Identify which cell holds the provided text, then report its [x, y] central coordinate. 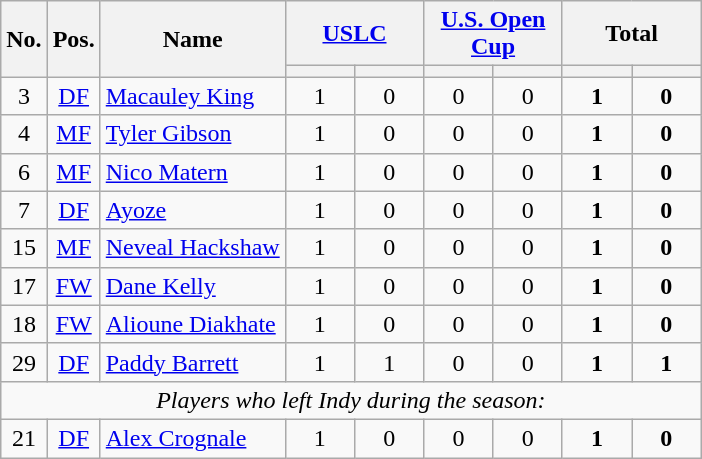
Ayoze [192, 210]
17 [24, 286]
7 [24, 210]
Paddy Barrett [192, 362]
21 [24, 438]
Players who left Indy during the season: [351, 400]
No. [24, 39]
Neveal Hackshaw [192, 248]
4 [24, 134]
Alex Crognale [192, 438]
U.S. Open Cup [494, 34]
6 [24, 172]
USLC [354, 34]
3 [24, 96]
Alioune Diakhate [192, 324]
Tyler Gibson [192, 134]
Total [632, 34]
29 [24, 362]
18 [24, 324]
Pos. [74, 39]
Name [192, 39]
15 [24, 248]
Dane Kelly [192, 286]
Macauley King [192, 96]
Nico Matern [192, 172]
